Pinpoint the cell where the given text exists, returning its (x, y) midpoint coordinate. 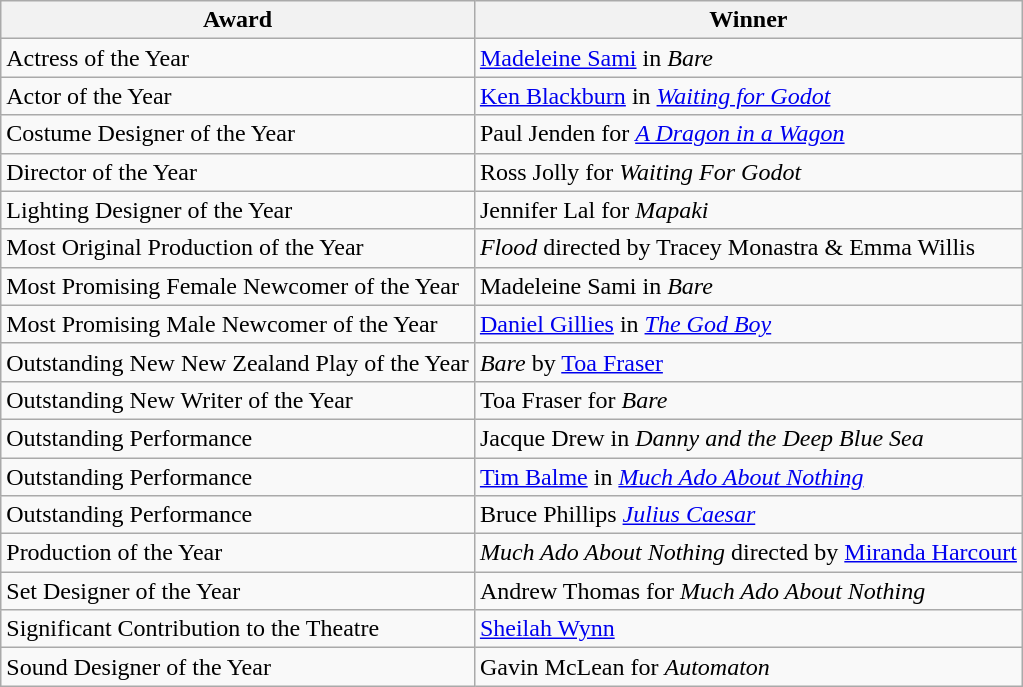
Actor of the Year (238, 96)
Paul Jenden for A Dragon in a Wagon (748, 134)
Lighting Designer of the Year (238, 210)
Significant Contribution to the Theatre (238, 629)
Sound Designer of the Year (238, 667)
Gavin McLean for Automaton (748, 667)
Outstanding New New Zealand Play of the Year (238, 362)
Jacque Drew in Danny and the Deep Blue Sea (748, 438)
Toa Fraser for Bare (748, 400)
Most Original Production of the Year (238, 248)
Set Designer of the Year (238, 591)
Much Ado About Nothing directed by Miranda Harcourt (748, 553)
Bare by Toa Fraser (748, 362)
Award (238, 20)
Andrew Thomas for Much Ado About Nothing (748, 591)
Sheilah Wynn (748, 629)
Outstanding New Writer of the Year (238, 400)
Ken Blackburn in Waiting for Godot (748, 96)
Daniel Gillies in The God Boy (748, 324)
Ross Jolly for Waiting For Godot (748, 172)
Tim Balme in Much Ado About Nothing (748, 477)
Most Promising Male Newcomer of the Year (238, 324)
Flood directed by Tracey Monastra & Emma Willis (748, 248)
Bruce Phillips Julius Caesar (748, 515)
Jennifer Lal for Mapaki (748, 210)
Production of the Year (238, 553)
Actress of the Year (238, 58)
Winner (748, 20)
Costume Designer of the Year (238, 134)
Director of the Year (238, 172)
Most Promising Female Newcomer of the Year (238, 286)
